Locate the cell with the specified text and output its (x, y) center coordinate. 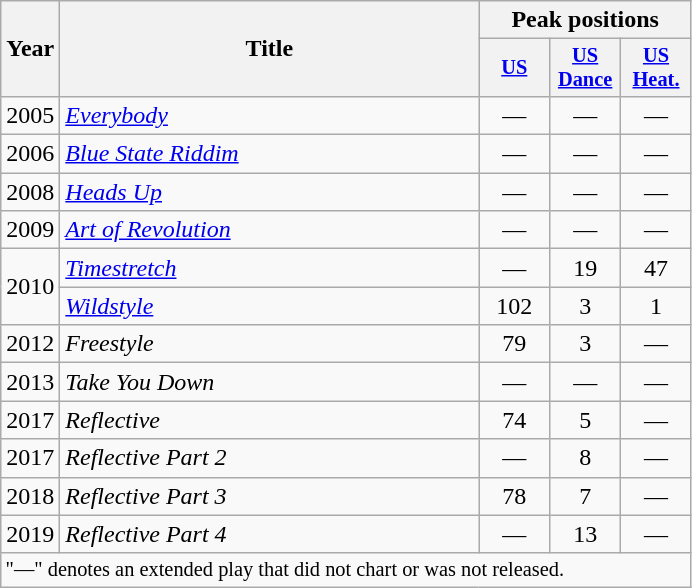
19 (586, 268)
Reflective Part 3 (270, 496)
78 (514, 496)
2018 (30, 496)
Reflective Part 4 (270, 534)
Wildstyle (270, 306)
Year (30, 49)
Art of Revolution (270, 230)
Everybody (270, 115)
Peak positions (586, 20)
US Heat. (656, 68)
US (514, 68)
47 (656, 268)
Blue State Riddim (270, 154)
2013 (30, 382)
2019 (30, 534)
2008 (30, 192)
2006 (30, 154)
2005 (30, 115)
5 (586, 420)
"—" denotes an extended play that did not chart or was not released. (346, 570)
Heads Up (270, 192)
2012 (30, 344)
Title (270, 49)
2009 (30, 230)
13 (586, 534)
Take You Down (270, 382)
102 (514, 306)
8 (586, 458)
Reflective (270, 420)
Timestretch (270, 268)
Freestyle (270, 344)
USDance (586, 68)
7 (586, 496)
1 (656, 306)
Reflective Part 2 (270, 458)
2010 (30, 287)
79 (514, 344)
74 (514, 420)
